For the text-containing cell, return its midpoint in [X, Y] coordinate format. 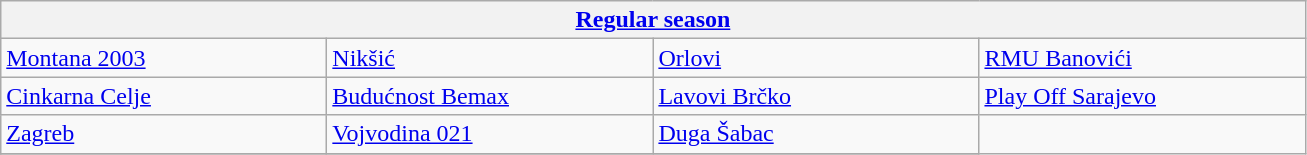
Duga Šabac [816, 134]
Orlovi [816, 58]
Zagreb [164, 134]
Regular season [653, 20]
Vojvodina 021 [490, 134]
Lavovi Brčko [816, 96]
Nikšić [490, 58]
Cinkarna Celje [164, 96]
Budućnost Bemax [490, 96]
Montana 2003 [164, 58]
Play Off Sarajevo [1142, 96]
RMU Banovići [1142, 58]
